Find where the given text appears and provide that cell's center as [x, y] coordinate. 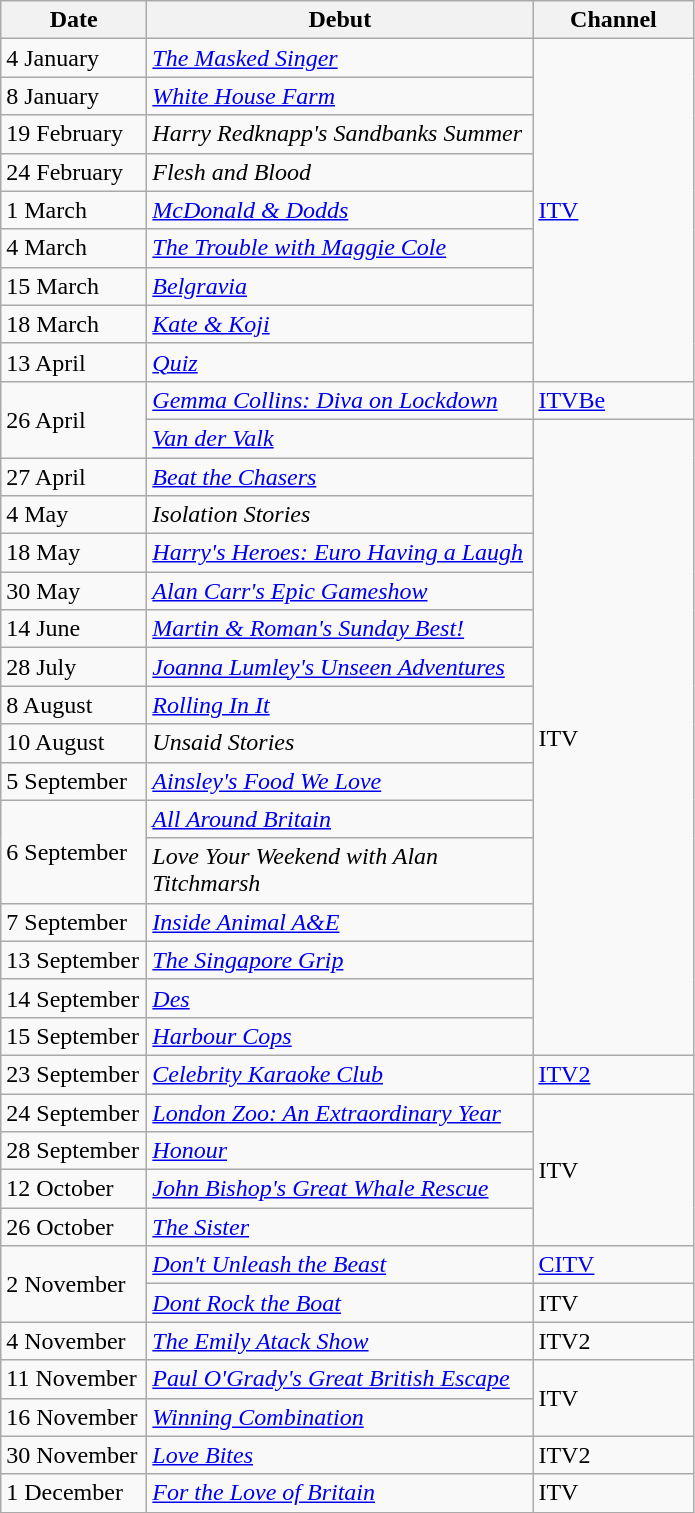
8 January [74, 96]
All Around Britain [340, 819]
Flesh and Blood [340, 172]
Date [74, 20]
Joanna Lumley's Unseen Adventures [340, 667]
30 November [74, 1455]
23 September [74, 1074]
Debut [340, 20]
26 April [74, 419]
Honour [340, 1151]
11 November [74, 1379]
2 November [74, 1284]
Love Bites [340, 1455]
White House Farm [340, 96]
ITVBe [614, 400]
Celebrity Karaoke Club [340, 1074]
Harry Redknapp's Sandbanks Summer [340, 134]
For the Love of Britain [340, 1493]
Des [340, 998]
Rolling In It [340, 705]
Ainsley's Food We Love [340, 781]
CITV [614, 1265]
Alan Carr's Epic Gameshow [340, 591]
19 February [74, 134]
Harry's Heroes: Euro Having a Laugh [340, 553]
18 March [74, 324]
8 August [74, 705]
The Emily Atack Show [340, 1341]
Don't Unleash the Beast [340, 1265]
Belgravia [340, 286]
Unsaid Stories [340, 743]
The Singapore Grip [340, 960]
14 June [74, 629]
The Trouble with Maggie Cole [340, 248]
7 September [74, 922]
The Sister [340, 1227]
10 August [74, 743]
4 May [74, 515]
John Bishop's Great Whale Rescue [340, 1189]
6 September [74, 852]
28 July [74, 667]
4 March [74, 248]
13 April [74, 362]
24 February [74, 172]
12 October [74, 1189]
5 September [74, 781]
15 September [74, 1036]
18 May [74, 553]
16 November [74, 1417]
Gemma Collins: Diva on Lockdown [340, 400]
London Zoo: An Extraordinary Year [340, 1113]
Harbour Cops [340, 1036]
Winning Combination [340, 1417]
Paul O'Grady's Great British Escape [340, 1379]
Dont Rock the Boat [340, 1303]
Love Your Weekend with Alan Titchmarsh [340, 870]
Channel [614, 20]
26 October [74, 1227]
27 April [74, 477]
Beat the Chasers [340, 477]
4 January [74, 58]
1 March [74, 210]
4 November [74, 1341]
The Masked Singer [340, 58]
Martin & Roman's Sunday Best! [340, 629]
McDonald & Dodds [340, 210]
28 September [74, 1151]
24 September [74, 1113]
Isolation Stories [340, 515]
Quiz [340, 362]
30 May [74, 591]
1 December [74, 1493]
13 September [74, 960]
Van der Valk [340, 438]
15 March [74, 286]
Kate & Koji [340, 324]
14 September [74, 998]
Inside Animal A&E [340, 922]
